Search for the cell housing the specified text and yield its (x, y) center coordinate. 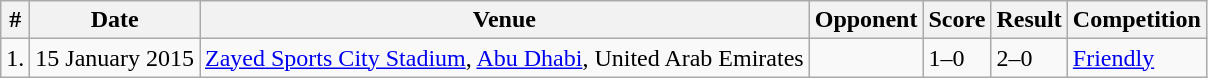
2–0 (1029, 58)
Date (115, 20)
1–0 (957, 58)
15 January 2015 (115, 58)
Score (957, 20)
Venue (505, 20)
Result (1029, 20)
Competition (1136, 20)
Zayed Sports City Stadium, Abu Dhabi, United Arab Emirates (505, 58)
# (16, 20)
1. (16, 58)
Friendly (1136, 58)
Opponent (866, 20)
